From the cell containing the given text, extract its center point as [x, y] coordinate. 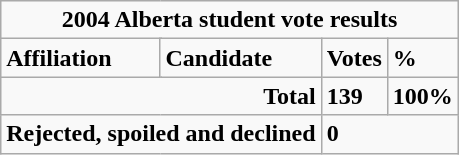
Votes [354, 58]
100% [422, 96]
Total [161, 96]
2004 Alberta student vote results [230, 20]
139 [354, 96]
Rejected, spoiled and declined [161, 134]
Affiliation [80, 58]
0 [390, 134]
% [422, 58]
Candidate [240, 58]
